Provide the (X, Y) coordinate of the cell's center where the given text is located.  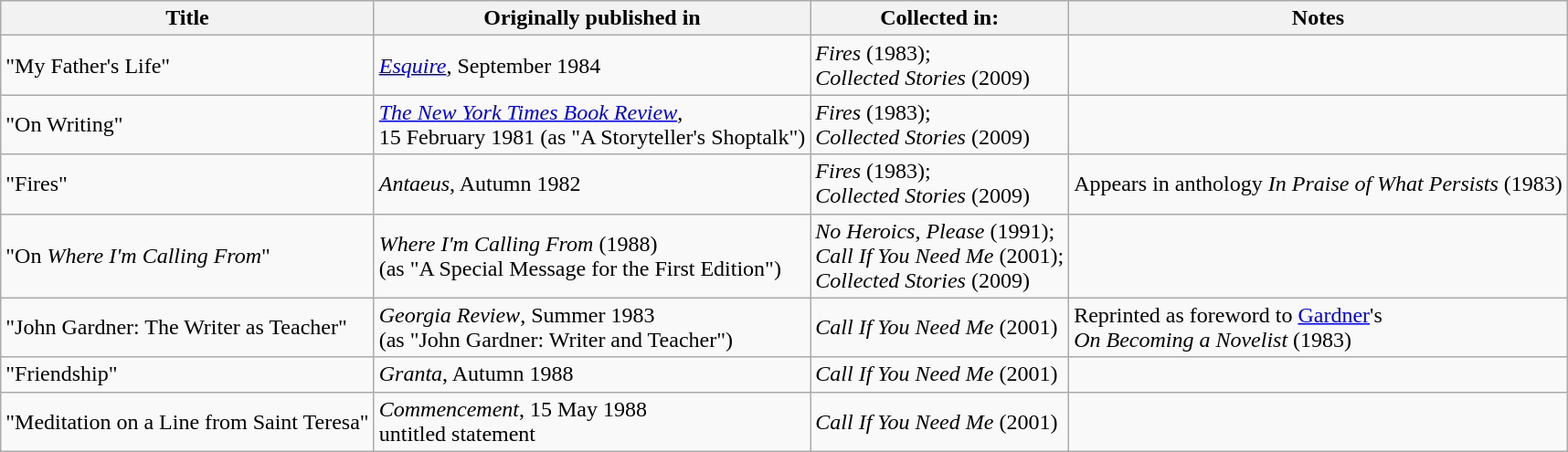
Georgia Review, Summer 1983(as "John Gardner: Writer and Teacher") (592, 327)
Esquire, September 1984 (592, 66)
"Friendship" (187, 374)
Where I'm Calling From (1988)(as "A Special Message for the First Edition") (592, 256)
Granta, Autumn 1988 (592, 374)
"Meditation on a Line from Saint Teresa" (187, 422)
Commencement, 15 May 1988untitled statement (592, 422)
"On Writing" (187, 124)
Notes (1319, 18)
"Fires" (187, 184)
Collected in: (939, 18)
"On Where I'm Calling From" (187, 256)
Appears in anthology In Praise of What Persists (1983) (1319, 184)
Antaeus, Autumn 1982 (592, 184)
Originally published in (592, 18)
No Heroics, Please (1991);Call If You Need Me (2001);Collected Stories (2009) (939, 256)
"My Father's Life" (187, 66)
"John Gardner: The Writer as Teacher" (187, 327)
Title (187, 18)
Reprinted as foreword to Gardner'sOn Becoming a Novelist (1983) (1319, 327)
The New York Times Book Review,15 February 1981 (as "A Storyteller's Shoptalk") (592, 124)
